Return [X, Y] of the center of cell containing provided text 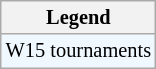
Legend [78, 17]
W15 tournaments [78, 51]
